Detect which cell encompasses the target text, then output its [x, y] center coordinate. 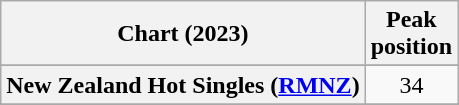
34 [411, 85]
Peakposition [411, 34]
Chart (2023) [183, 34]
New Zealand Hot Singles (RMNZ) [183, 85]
